Return [X, Y] of the center of cell containing provided text 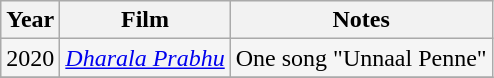
Dharala Prabhu [145, 58]
Film [145, 20]
2020 [30, 58]
Year [30, 20]
Notes [361, 20]
One song "Unnaal Penne" [361, 58]
